Identify which cell holds the provided text, then report its (x, y) central coordinate. 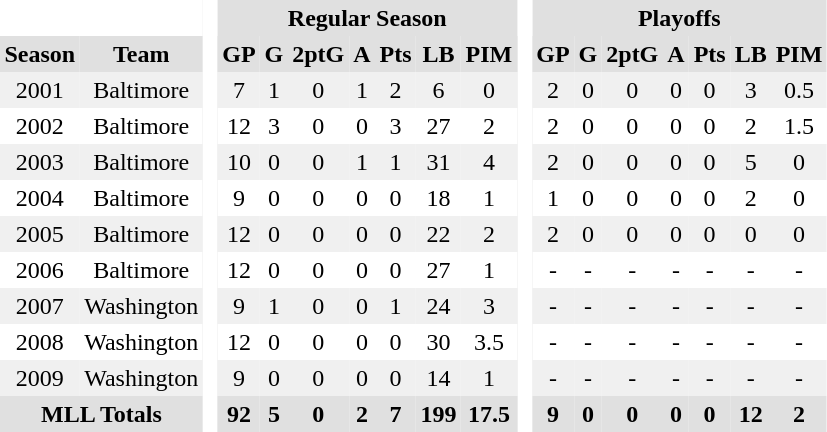
18 (438, 198)
1.5 (799, 126)
2008 (40, 342)
2002 (40, 126)
10 (239, 162)
2009 (40, 378)
Team (142, 54)
2006 (40, 270)
Regular Season (368, 18)
3.5 (489, 342)
4 (489, 162)
2001 (40, 90)
30 (438, 342)
17.5 (489, 414)
2004 (40, 198)
14 (438, 378)
22 (438, 234)
2005 (40, 234)
24 (438, 306)
2007 (40, 306)
6 (438, 90)
92 (239, 414)
2003 (40, 162)
Season (40, 54)
31 (438, 162)
0.5 (799, 90)
199 (438, 414)
Playoffs (680, 18)
MLL Totals (102, 414)
